Return (X, Y) of the center of cell containing provided text 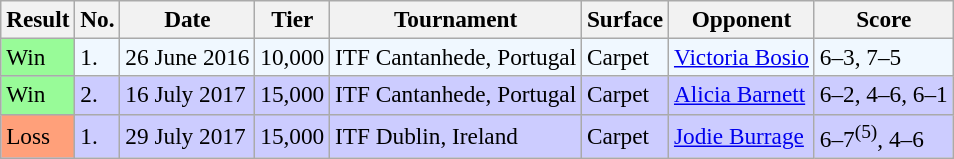
29 July 2017 (188, 136)
Jodie Burrage (742, 136)
Result (38, 19)
10,000 (292, 57)
Surface (626, 19)
Victoria Bosio (742, 57)
16 July 2017 (188, 95)
Alicia Barnett (742, 95)
No. (98, 19)
Opponent (742, 19)
Date (188, 19)
6–7(5), 4–6 (884, 136)
2. (98, 95)
Score (884, 19)
Tier (292, 19)
Tournament (456, 19)
Loss (38, 136)
26 June 2016 (188, 57)
6–2, 4–6, 6–1 (884, 95)
ITF Dublin, Ireland (456, 136)
6–3, 7–5 (884, 57)
